Detect which cell encompasses the target text, then output its [x, y] center coordinate. 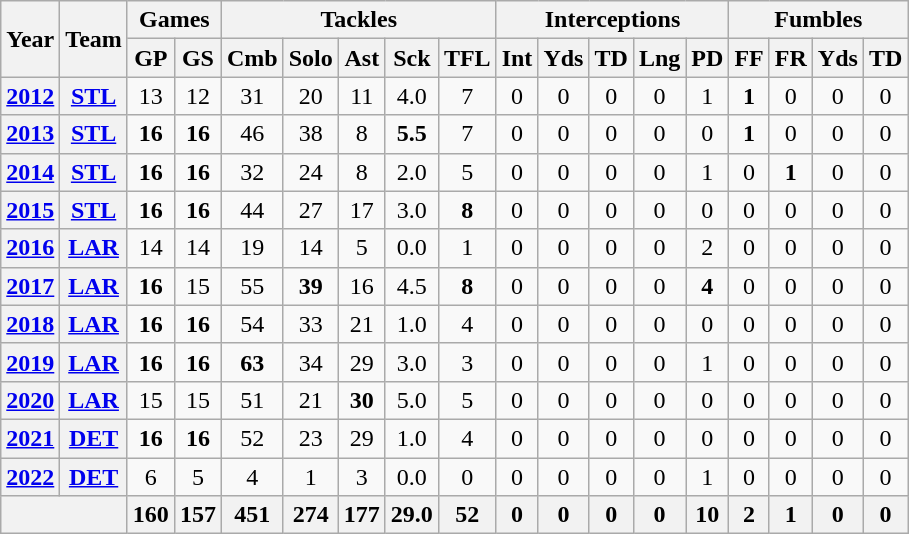
46 [252, 134]
177 [362, 515]
2015 [30, 210]
30 [362, 400]
GP [150, 58]
32 [252, 172]
63 [252, 362]
PD [708, 58]
38 [310, 134]
17 [362, 210]
2.0 [412, 172]
39 [310, 286]
GS [198, 58]
FR [790, 58]
12 [198, 96]
160 [150, 515]
157 [198, 515]
Cmb [252, 58]
Solo [310, 58]
2013 [30, 134]
11 [362, 96]
6 [150, 477]
13 [150, 96]
34 [310, 362]
Int [517, 58]
TFL [467, 58]
274 [310, 515]
44 [252, 210]
27 [310, 210]
451 [252, 515]
2012 [30, 96]
Year [30, 39]
2020 [30, 400]
Interceptions [612, 20]
2021 [30, 438]
23 [310, 438]
55 [252, 286]
4.5 [412, 286]
5.5 [412, 134]
Fumbles [818, 20]
FF [749, 58]
5.0 [412, 400]
24 [310, 172]
Ast [362, 58]
Sck [412, 58]
Games [174, 20]
Tackles [358, 20]
Lng [659, 58]
10 [708, 515]
4.0 [412, 96]
33 [310, 324]
31 [252, 96]
2014 [30, 172]
2018 [30, 324]
20 [310, 96]
2022 [30, 477]
2016 [30, 248]
51 [252, 400]
29.0 [412, 515]
54 [252, 324]
2017 [30, 286]
19 [252, 248]
Team [94, 39]
2019 [30, 362]
